Search for the cell housing the specified text and yield its [X, Y] center coordinate. 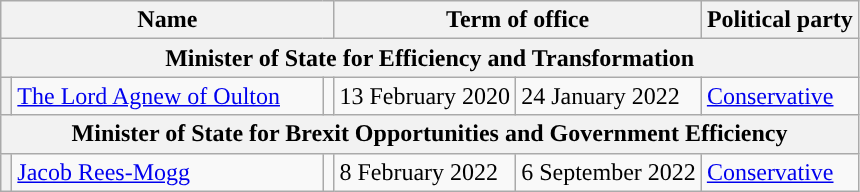
Political party [780, 20]
The Lord Agnew of Oulton [168, 96]
Minister of State for Brexit Opportunities and Government Efficiency [430, 134]
Jacob Rees-Mogg [168, 172]
8 February 2022 [425, 172]
Minister of State for Efficiency and Transformation [430, 58]
24 January 2022 [609, 96]
13 February 2020 [425, 96]
6 September 2022 [609, 172]
Name [168, 20]
Term of office [518, 20]
